Determine the (x, y) coordinate at the center of the cell enclosing the given text.  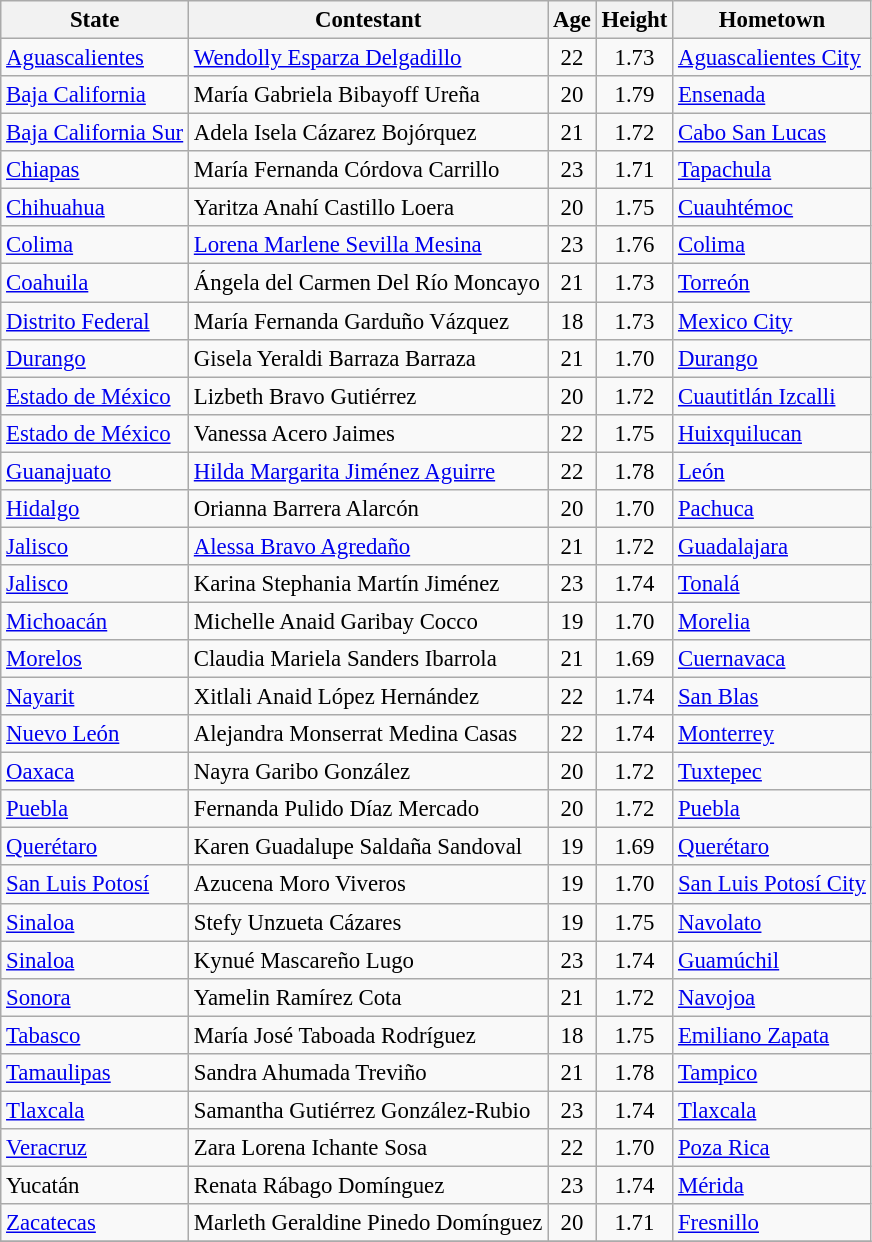
Hilda Margarita Jiménez Aguirre (368, 471)
Baja California (95, 95)
Samantha Gutiérrez González-Rubio (368, 1110)
Tampico (772, 1073)
Poza Rica (772, 1148)
Cuauhtémoc (772, 208)
Huixquilucan (772, 433)
1.76 (634, 245)
Yucatán (95, 1185)
Zacatecas (95, 1223)
Tabasco (95, 1035)
Wendolly Esparza Delgadillo (368, 58)
Tuxtepec (772, 772)
Distrito Federal (95, 321)
State (95, 20)
Renata Rábago Domínguez (368, 1185)
Hidalgo (95, 509)
Sonora (95, 997)
Lizbeth Bravo Gutiérrez (368, 396)
Lorena Marlene Sevilla Mesina (368, 245)
Cuautitlán Izcalli (772, 396)
Morelia (772, 621)
Nayarit (95, 697)
Karina Stephania Martín Jiménez (368, 584)
Orianna Barrera Alarcón (368, 509)
Torreón (772, 283)
León (772, 471)
María José Taboada Rodríguez (368, 1035)
Cuernavaca (772, 659)
Nuevo León (95, 734)
Azucena Moro Viveros (368, 885)
Ensenada (772, 95)
Vanessa Acero Jaimes (368, 433)
Morelos (95, 659)
Adela Isela Cázarez Bojórquez (368, 133)
Aguascalientes (95, 58)
Yaritza Anahí Castillo Loera (368, 208)
Chihuahua (95, 208)
Gisela Yeraldi Barraza Barraza (368, 358)
Alessa Bravo Agredaño (368, 546)
Age (572, 20)
Guanajuato (95, 471)
Alejandra Monserrat Medina Casas (368, 734)
Kynué Mascareño Lugo (368, 960)
San Luis Potosí (95, 885)
Michoacán (95, 621)
1.79 (634, 95)
Claudia Mariela Sanders Ibarrola (368, 659)
Tapachula (772, 170)
Guadalajara (772, 546)
Fernanda Pulido Díaz Mercado (368, 809)
San Blas (772, 697)
Chiapas (95, 170)
Veracruz (95, 1148)
Emiliano Zapata (772, 1035)
Hometown (772, 20)
Coahuila (95, 283)
Zara Lorena Ichante Sosa (368, 1148)
Guamúchil (772, 960)
Yamelin Ramírez Cota (368, 997)
Navolato (772, 922)
Tamaulipas (95, 1073)
Navojoa (772, 997)
Contestant (368, 20)
Stefy Unzueta Cázares (368, 922)
Michelle Anaid Garibay Cocco (368, 621)
Monterrey (772, 734)
María Fernanda Garduño Vázquez (368, 321)
Marleth Geraldine Pinedo Domínguez (368, 1223)
Mérida (772, 1185)
Aguascalientes City (772, 58)
Pachuca (772, 509)
Karen Guadalupe Saldaña Sandoval (368, 847)
Baja California Sur (95, 133)
María Gabriela Bibayoff Ureña (368, 95)
Xitlali Anaid López Hernández (368, 697)
Fresnillo (772, 1223)
Oaxaca (95, 772)
Ángela del Carmen Del Río Moncayo (368, 283)
María Fernanda Córdova Carrillo (368, 170)
Cabo San Lucas (772, 133)
Mexico City (772, 321)
Height (634, 20)
Nayra Garibo González (368, 772)
Tonalá (772, 584)
San Luis Potosí City (772, 885)
Sandra Ahumada Treviño (368, 1073)
